For the text-containing cell, return its midpoint in [X, Y] coordinate format. 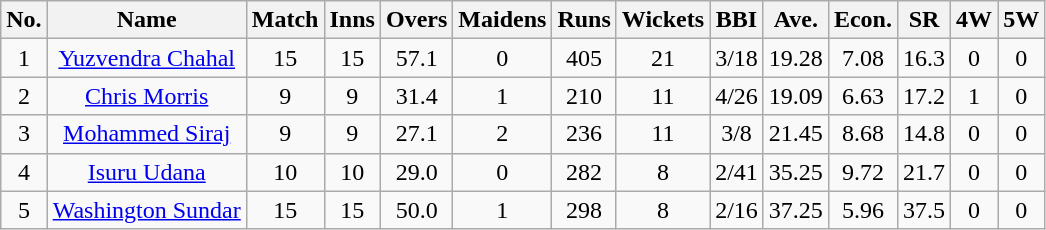
Mohammed Siraj [146, 134]
5W [1022, 20]
35.25 [796, 172]
298 [584, 210]
3/8 [737, 134]
Inns [352, 20]
5 [24, 210]
2/16 [737, 210]
14.8 [924, 134]
16.3 [924, 58]
Overs [416, 20]
21.45 [796, 134]
6.63 [862, 96]
Econ. [862, 20]
4 [24, 172]
236 [584, 134]
19.28 [796, 58]
27.1 [416, 134]
29.0 [416, 172]
Runs [584, 20]
19.09 [796, 96]
Wickets [662, 20]
21.7 [924, 172]
Ave. [796, 20]
210 [584, 96]
Name [146, 20]
17.2 [924, 96]
5.96 [862, 210]
Chris Morris [146, 96]
7.08 [862, 58]
405 [584, 58]
Yuzvendra Chahal [146, 58]
Washington Sundar [146, 210]
31.4 [416, 96]
37.5 [924, 210]
9.72 [862, 172]
4/26 [737, 96]
2/41 [737, 172]
Maidens [502, 20]
4W [974, 20]
3/18 [737, 58]
SR [924, 20]
No. [24, 20]
3 [24, 134]
Match [285, 20]
282 [584, 172]
57.1 [416, 58]
8.68 [862, 134]
Isuru Udana [146, 172]
BBI [737, 20]
21 [662, 58]
37.25 [796, 210]
50.0 [416, 210]
